Identify which cell holds the provided text, then report its (X, Y) central coordinate. 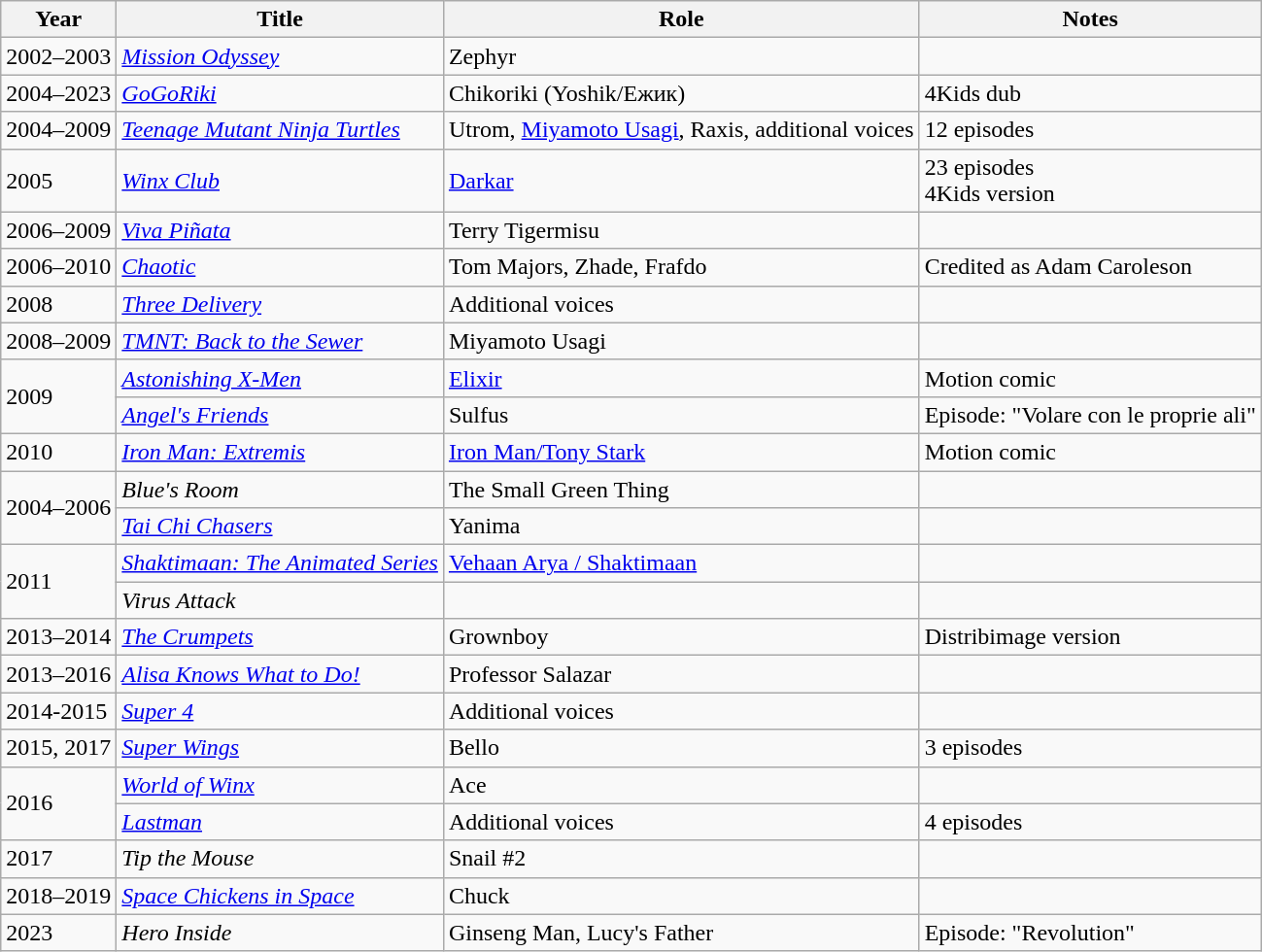
2023 (58, 933)
2017 (58, 859)
Ginseng Man, Lucy's Father (681, 933)
Episode: "Revolution" (1090, 933)
Space Chickens in Space (280, 896)
Angel's Friends (280, 415)
Vehaan Arya / Shaktimaan (681, 563)
2013–2014 (58, 637)
2015, 2017 (58, 748)
Winx Club (280, 181)
Astonishing X-Men (280, 378)
Hero Inside (280, 933)
Ace (681, 785)
2014-2015 (58, 711)
Miyamoto Usagi (681, 341)
The Crumpets (280, 637)
Tom Majors, Zhade, Frafdo (681, 267)
Super 4 (280, 711)
2009 (58, 396)
2011 (58, 582)
Snail #2 (681, 859)
Iron Man/Tony Stark (681, 452)
Lastman (280, 822)
23 episodes4Kids version (1090, 181)
2006–2010 (58, 267)
Zephyr (681, 56)
2016 (58, 803)
Chaotic (280, 267)
Alisa Knows What to Do! (280, 674)
4 episodes (1090, 822)
Chikoriki (Yoshik/Ежик) (681, 93)
Bello (681, 748)
3 episodes (1090, 748)
Chuck (681, 896)
Super Wings (280, 748)
Professor Salazar (681, 674)
Episode: "Volare con le proprie ali" (1090, 415)
Utrom, Miyamoto Usagi, Raxis, additional voices (681, 130)
2006–2009 (58, 230)
2018–2019 (58, 896)
Terry Tigermisu (681, 230)
Sulfus (681, 415)
Distribimage version (1090, 637)
Teenage Mutant Ninja Turtles (280, 130)
Grownboy (681, 637)
Tai Chi Chasers (280, 527)
Viva Piñata (280, 230)
Yanima (681, 527)
2002–2003 (58, 56)
Year (58, 19)
Mission Odyssey (280, 56)
2008 (58, 304)
12 episodes (1090, 130)
Elixir (681, 378)
GoGoRiki (280, 93)
World of Winx (280, 785)
Darkar (681, 181)
TMNT: Back to the Sewer (280, 341)
The Small Green Thing (681, 489)
4Kids dub (1090, 93)
Virus Attack (280, 600)
2004–2009 (58, 130)
2008–2009 (58, 341)
2010 (58, 452)
Blue's Room (280, 489)
Iron Man: Extremis (280, 452)
2013–2016 (58, 674)
Tip the Mouse (280, 859)
Credited as Adam Caroleson (1090, 267)
Role (681, 19)
2005 (58, 181)
2004–2006 (58, 507)
Three Delivery (280, 304)
2004–2023 (58, 93)
Notes (1090, 19)
Shaktimaan: The Animated Series (280, 563)
Title (280, 19)
